Search for the cell housing the specified text and yield its (x, y) center coordinate. 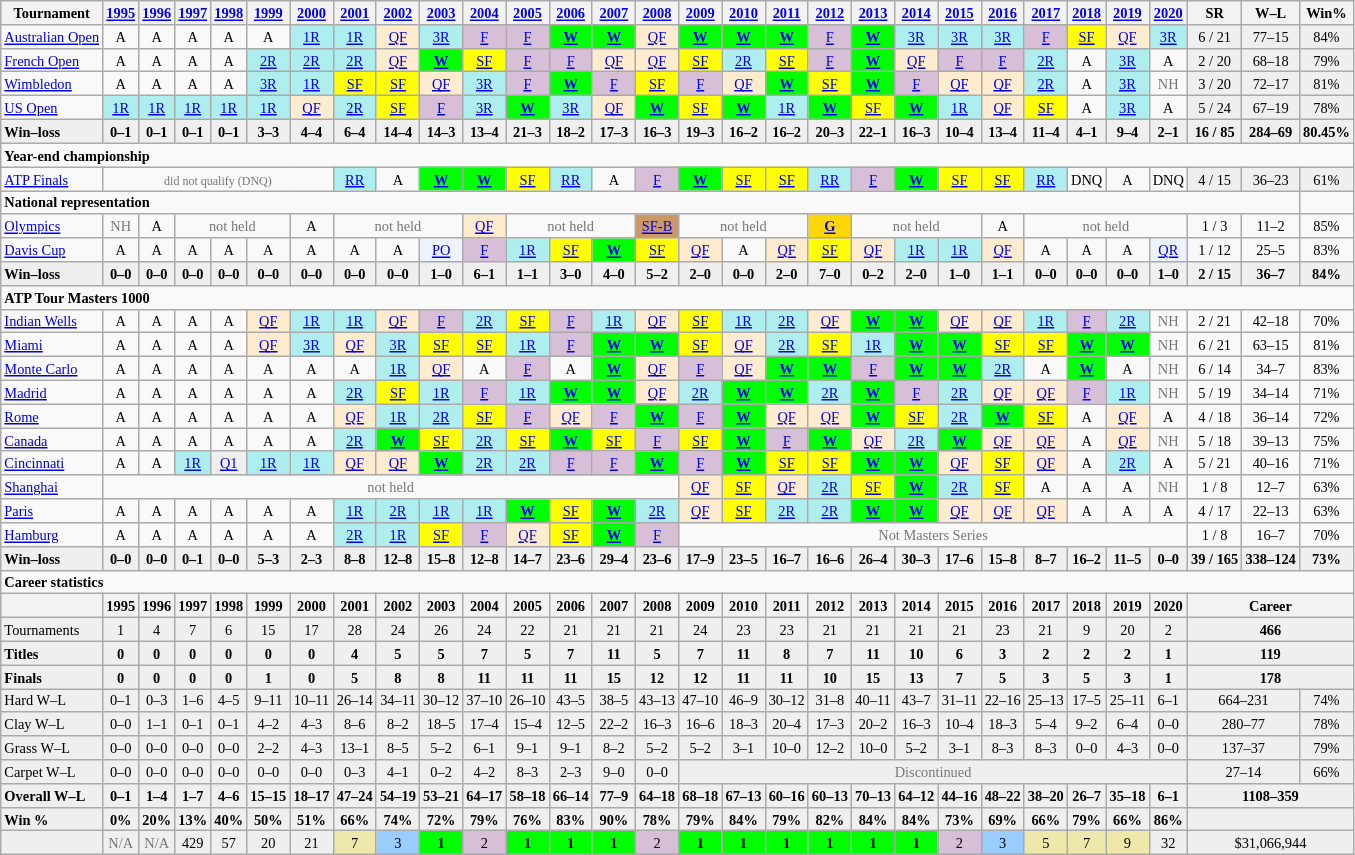
4 / 15 (1214, 178)
ATP Finals (52, 178)
40–16 (1271, 463)
Year-end championship (678, 155)
Madrid (52, 392)
70–13 (872, 795)
50% (268, 819)
664–231 (1243, 700)
37–10 (484, 700)
Discontinued (934, 771)
61% (1326, 178)
11–2 (1271, 226)
284–69 (1271, 131)
Clay W–L (52, 724)
11–4 (1046, 131)
Rome (52, 416)
4–4 (312, 131)
W–L (1271, 12)
ATP Tour Masters 1000 (678, 297)
18–17 (312, 795)
466 (1270, 629)
47–24 (354, 795)
17–4 (484, 724)
22–1 (872, 131)
21–3 (528, 131)
14–4 (398, 131)
48–22 (1002, 795)
9–2 (1086, 724)
8–6 (354, 724)
22–13 (1271, 510)
9–11 (268, 700)
40–11 (872, 700)
23–5 (744, 558)
57 (229, 842)
1 / 3 (1214, 226)
1 / 12 (1214, 250)
Not Masters Series (934, 534)
5–4 (1046, 724)
28 (354, 629)
34–11 (398, 700)
90% (614, 819)
22–16 (1002, 700)
43–5 (570, 700)
4 / 17 (1214, 510)
20–3 (830, 131)
4–6 (229, 795)
Cincinnati (52, 463)
US Open (52, 107)
2–1 (1168, 131)
44–16 (960, 795)
53–21 (440, 795)
4–5 (229, 700)
60–16 (786, 795)
4 / 18 (1214, 416)
0% (121, 819)
26–14 (354, 700)
PO (440, 250)
5 / 18 (1214, 439)
Olympics (52, 226)
76% (528, 819)
36–14 (1271, 416)
12–2 (830, 748)
31–8 (830, 700)
86% (1168, 819)
69% (1002, 819)
SR (1214, 12)
17–5 (1086, 700)
280–77 (1243, 724)
22–2 (614, 724)
20–4 (786, 724)
5 / 24 (1214, 107)
9–4 (1128, 131)
1–6 (193, 700)
French Open (52, 60)
did not qualify (DNQ) (218, 178)
75% (1326, 439)
20–2 (872, 724)
Overall W–L (52, 795)
64–18 (656, 795)
2 / 21 (1214, 321)
Australian Open (52, 36)
25–5 (1271, 250)
51% (312, 819)
58–18 (528, 795)
Paris (52, 510)
43–13 (656, 700)
35–18 (1128, 795)
4–0 (614, 273)
10–11 (312, 700)
SF-B (656, 226)
85% (1326, 226)
Finals (52, 676)
36–23 (1271, 178)
119 (1270, 653)
38–5 (614, 700)
Miami (52, 344)
34–14 (1271, 392)
9–0 (614, 771)
5 / 21 (1214, 463)
1108–359 (1270, 795)
13 (916, 676)
42–18 (1271, 321)
67–13 (744, 795)
60–13 (830, 795)
15–4 (528, 724)
64–17 (484, 795)
5–3 (268, 558)
36–7 (1271, 273)
54–19 (398, 795)
G (830, 226)
14–3 (440, 131)
64–12 (916, 795)
63–15 (1271, 344)
429 (193, 842)
67–19 (1271, 107)
Hamburg (52, 534)
12–7 (1271, 487)
46–9 (744, 700)
Shanghai (52, 487)
6 / 14 (1214, 368)
3–3 (268, 131)
27–14 (1243, 771)
Wimbledon (52, 84)
47–10 (700, 700)
Q1 (229, 463)
13–1 (354, 748)
26 (440, 629)
178 (1270, 676)
5 / 19 (1214, 392)
14–7 (528, 558)
72–17 (1271, 84)
34–7 (1271, 368)
Win % (52, 819)
2–2 (268, 748)
Davis Cup (52, 250)
80.45% (1326, 131)
Hard W–L (52, 700)
38–20 (1046, 795)
40% (229, 819)
1–4 (157, 795)
19–3 (700, 131)
32 (1168, 842)
66–14 (570, 795)
338–124 (1271, 558)
77–15 (1271, 36)
$31,066,944 (1270, 842)
2 / 15 (1214, 273)
7–0 (830, 273)
137–37 (1243, 748)
43–7 (916, 700)
Monte Carlo (52, 368)
13% (193, 819)
31–11 (960, 700)
15–15 (268, 795)
22 (528, 629)
3–0 (570, 273)
18–2 (570, 131)
82% (830, 819)
26–4 (872, 558)
77–9 (614, 795)
Indian Wells (52, 321)
17 (312, 629)
8–7 (1046, 558)
Tournaments (52, 629)
Canada (52, 439)
39–13 (1271, 439)
3 / 20 (1214, 84)
Carpet W–L (52, 771)
Titles (52, 653)
25–11 (1128, 700)
8–8 (354, 558)
Tournament (52, 12)
29–4 (614, 558)
11–5 (1128, 558)
Career statistics (678, 582)
National representation (650, 202)
39 / 165 (1214, 558)
16 / 85 (1214, 131)
20% (157, 819)
25–13 (1046, 700)
30–3 (916, 558)
26–7 (1086, 795)
12–5 (570, 724)
QR (1168, 250)
Win% (1326, 12)
1–7 (193, 795)
8–5 (398, 748)
26–10 (528, 700)
Grass W–L (52, 748)
Career (1270, 605)
2 / 20 (1214, 60)
18–5 (440, 724)
17–6 (960, 558)
17–9 (700, 558)
